Extract the (X, Y) coordinate from the center of the cell holding the provided text.  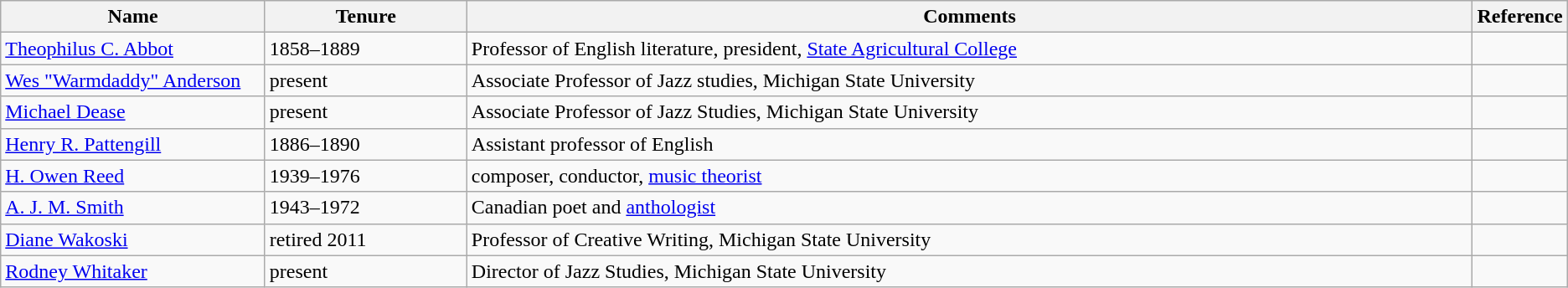
Reference (1519, 17)
Professor of English literature, president, State Agricultural College (970, 49)
Director of Jazz Studies, Michigan State University (970, 271)
Tenure (365, 17)
1939–1976 (365, 176)
Michael Dease (133, 112)
Diane Wakoski (133, 239)
Associate Professor of Jazz studies, Michigan State University (970, 80)
1886–1890 (365, 144)
Assistant professor of English (970, 144)
Canadian poet and anthologist (970, 208)
Associate Professor of Jazz Studies, Michigan State University (970, 112)
composer, conductor, music theorist (970, 176)
H. Owen Reed (133, 176)
Theophilus C. Abbot (133, 49)
Henry R. Pattengill (133, 144)
retired 2011 (365, 239)
Rodney Whitaker (133, 271)
Professor of Creative Writing, Michigan State University (970, 239)
Comments (970, 17)
A. J. M. Smith (133, 208)
Name (133, 17)
1943–1972 (365, 208)
1858–1889 (365, 49)
Wes "Warmdaddy" Anderson (133, 80)
